Find where the given text appears and provide that cell's center as [X, Y] coordinate. 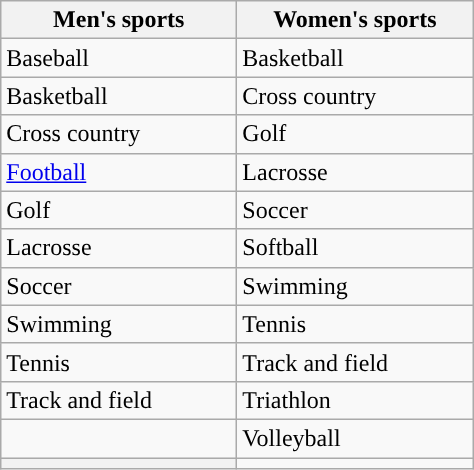
Baseball [119, 58]
Men's sports [119, 20]
Triathlon [355, 400]
Football [119, 172]
Volleyball [355, 438]
Softball [355, 248]
Women's sports [355, 20]
